For the text-containing cell, return its midpoint in [X, Y] coordinate format. 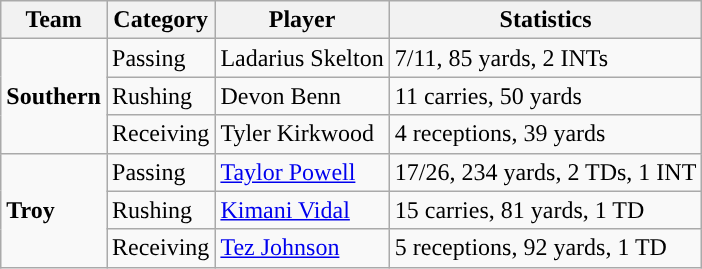
17/26, 234 yards, 2 TDs, 1 INT [546, 172]
Tez Johnson [302, 248]
Southern [54, 96]
15 carries, 81 yards, 1 TD [546, 210]
Ladarius Skelton [302, 58]
7/11, 85 yards, 2 INTs [546, 58]
4 receptions, 39 yards [546, 134]
5 receptions, 92 yards, 1 TD [546, 248]
Statistics [546, 20]
Kimani Vidal [302, 210]
Troy [54, 210]
Category [160, 20]
11 carries, 50 yards [546, 96]
Tyler Kirkwood [302, 134]
Devon Benn [302, 96]
Team [54, 20]
Taylor Powell [302, 172]
Player [302, 20]
